From the cell containing the given text, extract its center point as (x, y) coordinate. 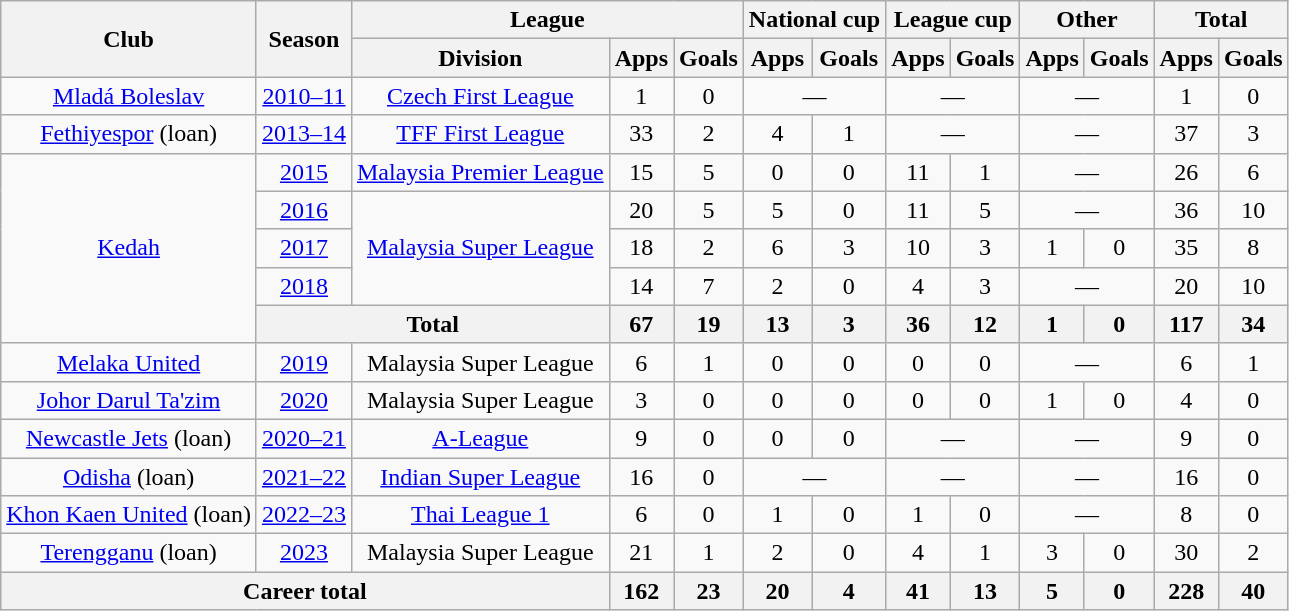
40 (1253, 591)
2023 (304, 553)
19 (709, 324)
2010–11 (304, 96)
33 (641, 134)
Season (304, 39)
League cup (953, 20)
Other (1087, 20)
67 (641, 324)
Melaka United (129, 362)
National cup (814, 20)
2021–22 (304, 477)
21 (641, 553)
Newcastle Jets (loan) (129, 438)
2018 (304, 286)
18 (641, 248)
Malaysia Premier League (480, 172)
23 (709, 591)
2016 (304, 210)
228 (1186, 591)
34 (1253, 324)
TFF First League (480, 134)
2017 (304, 248)
30 (1186, 553)
2020–21 (304, 438)
Club (129, 39)
Khon Kaen United (loan) (129, 515)
26 (1186, 172)
15 (641, 172)
Johor Darul Ta'zim (129, 400)
7 (709, 286)
41 (918, 591)
2019 (304, 362)
2013–14 (304, 134)
Czech First League (480, 96)
14 (641, 286)
2022–23 (304, 515)
Thai League 1 (480, 515)
162 (641, 591)
Division (480, 58)
Kedah (129, 248)
Mladá Boleslav (129, 96)
Odisha (loan) (129, 477)
12 (985, 324)
2015 (304, 172)
Indian Super League (480, 477)
37 (1186, 134)
Terengganu (loan) (129, 553)
117 (1186, 324)
Career total (305, 591)
2020 (304, 400)
A-League (480, 438)
League (547, 20)
Fethiyespor (loan) (129, 134)
35 (1186, 248)
